Detect which cell encompasses the target text, then output its (X, Y) center coordinate. 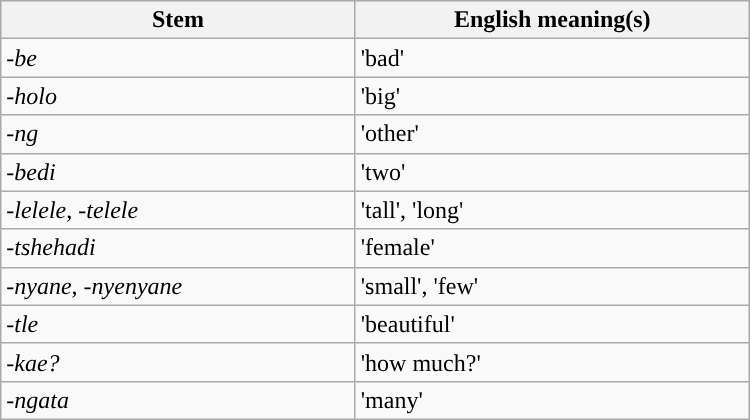
-holo (178, 96)
-nyane, -nyenyane (178, 286)
'many' (552, 400)
'beautiful' (552, 324)
'two' (552, 172)
-tle (178, 324)
-ng (178, 134)
'big' (552, 96)
Stem (178, 20)
-tshehadi (178, 248)
'bad' (552, 58)
-kae? (178, 362)
'tall', 'long' (552, 210)
'other' (552, 134)
English meaning(s) (552, 20)
'small', 'few' (552, 286)
-ngata (178, 400)
-bedi (178, 172)
-lelele, -telele (178, 210)
'female' (552, 248)
-be (178, 58)
'how much?' (552, 362)
